Return (x, y) of the center of cell containing provided text 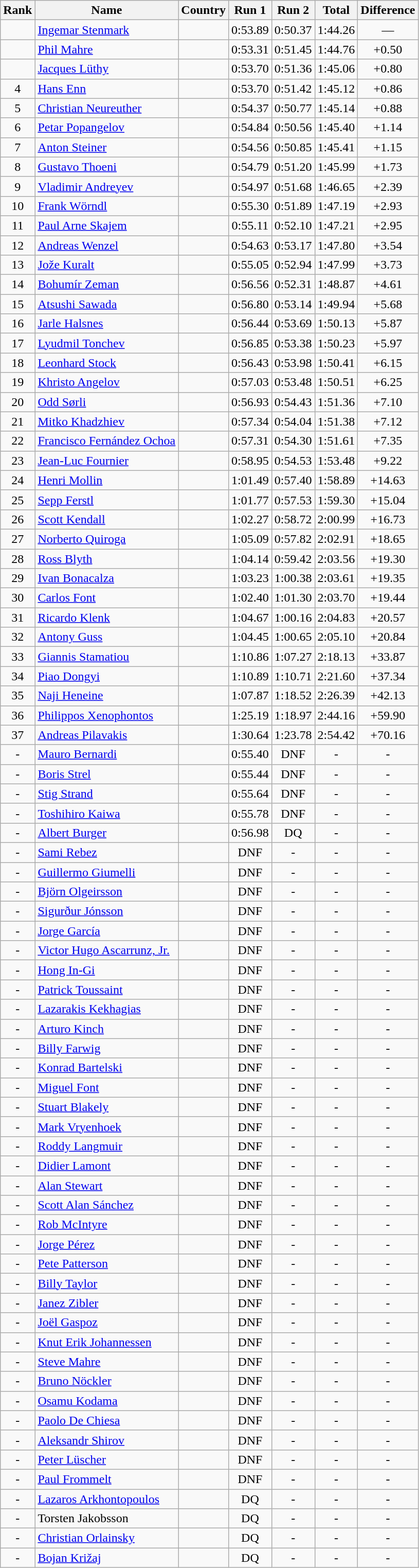
1:45.40 (336, 128)
+1.14 (388, 128)
0:54.79 (250, 167)
1:46.65 (336, 186)
0:53.98 (293, 363)
33 (17, 657)
1:50.23 (336, 343)
Mauro Bernardi (107, 754)
+3.73 (388, 265)
0:58.72 (293, 519)
16 (17, 324)
Anton Steiner (107, 147)
25 (17, 500)
Lazaros Arkhontopoulos (107, 1499)
Andreas Pilavakis (107, 735)
+1.73 (388, 167)
27 (17, 539)
Run 1 (250, 10)
0:51.68 (293, 186)
+2.93 (388, 206)
Mitko Khadzhiev (107, 421)
12 (17, 245)
Ricardo Klenk (107, 618)
0:56.93 (250, 402)
1:51.38 (336, 421)
8 (17, 167)
0:50.85 (293, 147)
+19.35 (388, 578)
1:00.38 (293, 578)
2:44.16 (336, 715)
Jorge Pérez (107, 1244)
1:05.09 (250, 539)
Miguel Font (107, 1087)
+16.73 (388, 519)
Stig Strand (107, 794)
Stuart Blakely (107, 1107)
35 (17, 696)
Sepp Ferstl (107, 500)
— (388, 30)
0:55.44 (250, 774)
Mark Vryenhoek (107, 1126)
Piao Dongyi (107, 676)
Carlos Font (107, 598)
0:51.89 (293, 206)
1:45.12 (336, 89)
1:10.89 (250, 676)
1:02.40 (250, 598)
0:56.85 (250, 343)
Christian Orlainsky (107, 1538)
Albert Burger (107, 833)
Roddy Langmuir (107, 1146)
Sami Rebez (107, 852)
0:55.64 (250, 794)
22 (17, 441)
0:55.30 (250, 206)
+19.44 (388, 598)
20 (17, 402)
Boris Strel (107, 774)
Philippos Xenophontos (107, 715)
0:57.40 (293, 480)
0:51.42 (293, 89)
Khristo Angelov (107, 382)
2:26.39 (336, 696)
1:53.48 (336, 461)
0:55.40 (250, 754)
Bojan Križaj (107, 1558)
Rank (17, 10)
1:02.27 (250, 519)
+9.22 (388, 461)
1:03.23 (250, 578)
30 (17, 598)
Pete Patterson (107, 1264)
15 (17, 304)
1:47.80 (336, 245)
1:07.87 (250, 696)
1:23.78 (293, 735)
23 (17, 461)
+4.61 (388, 285)
1:44.26 (336, 30)
1:18.52 (293, 696)
Aleksandr Shirov (107, 1440)
Ivan Bonacalza (107, 578)
Janez Zibler (107, 1303)
Difference (388, 10)
0:55.78 (250, 813)
36 (17, 715)
Frank Wörndl (107, 206)
0:54.63 (250, 245)
0:57.31 (250, 441)
+1.15 (388, 147)
Knut Erik Johannessen (107, 1342)
0:55.05 (250, 265)
1:04.45 (250, 637)
0:53.14 (293, 304)
Leonhard Stock (107, 363)
1:25.19 (250, 715)
1:50.13 (336, 324)
Billy Taylor (107, 1283)
0:53.69 (293, 324)
13 (17, 265)
0:54.97 (250, 186)
Patrick Toussaint (107, 990)
0:56.56 (250, 285)
Ingemar Stenmark (107, 30)
+20.84 (388, 637)
0:53.89 (250, 30)
17 (17, 343)
4 (17, 89)
0:56.43 (250, 363)
0:58.95 (250, 461)
Odd Sørli (107, 402)
+2.95 (388, 225)
9 (17, 186)
0:53.38 (293, 343)
11 (17, 225)
+7.10 (388, 402)
0:54.56 (250, 147)
Toshihiro Kaiwa (107, 813)
Francisco Fernández Ochoa (107, 441)
+7.12 (388, 421)
1:47.19 (336, 206)
0:50.37 (293, 30)
Joël Gaspoz (107, 1323)
0:56.98 (250, 833)
0:53.48 (293, 382)
0:54.37 (250, 108)
1:58.89 (336, 480)
Giannis Stamatiou (107, 657)
Billy Farwig (107, 1048)
+14.63 (388, 480)
1:51.61 (336, 441)
0:56.44 (250, 324)
1:01.30 (293, 598)
1:10.71 (293, 676)
2:21.60 (336, 676)
Alan Stewart (107, 1185)
0:57.53 (293, 500)
31 (17, 618)
0:51.45 (293, 49)
1:44.76 (336, 49)
+6.15 (388, 363)
+3.54 (388, 245)
32 (17, 637)
0:59.42 (293, 558)
Osamu Kodama (107, 1401)
2:03.70 (336, 598)
Lazarakis Kekhagias (107, 1009)
0:55.11 (250, 225)
0:57.82 (293, 539)
Jorge García (107, 931)
1:00.16 (293, 618)
+5.87 (388, 324)
0:51.36 (293, 69)
Paul Frommelt (107, 1479)
5 (17, 108)
Arturo Kinch (107, 1029)
Paul Arne Skajem (107, 225)
0:51.20 (293, 167)
+59.90 (388, 715)
Jože Kuralt (107, 265)
Name (107, 10)
10 (17, 206)
Scott Kendall (107, 519)
34 (17, 676)
+0.80 (388, 69)
1:18.97 (293, 715)
1:59.30 (336, 500)
1:50.41 (336, 363)
1:51.36 (336, 402)
Jean-Luc Fournier (107, 461)
+5.68 (388, 304)
18 (17, 363)
Jacques Lüthy (107, 69)
Henri Mollin (107, 480)
1:47.99 (336, 265)
Run 2 (293, 10)
Andreas Wenzel (107, 245)
+33.87 (388, 657)
Christian Neureuther (107, 108)
Total (336, 10)
0:54.53 (293, 461)
0:54.04 (293, 421)
+6.25 (388, 382)
1:07.27 (293, 657)
7 (17, 147)
2:00.99 (336, 519)
Petar Popangelov (107, 128)
Phil Mahre (107, 49)
2:05.10 (336, 637)
2:03.61 (336, 578)
1:45.41 (336, 147)
Hans Enn (107, 89)
Hong In-Gi (107, 970)
1:45.06 (336, 69)
0:57.34 (250, 421)
Vladimir Andreyev (107, 186)
Guillermo Giumelli (107, 872)
Scott Alan Sánchez (107, 1205)
Peter Lüscher (107, 1459)
21 (17, 421)
0:50.77 (293, 108)
0:50.56 (293, 128)
+0.88 (388, 108)
37 (17, 735)
0:54.43 (293, 402)
2:03.56 (336, 558)
Gustavo Thoeni (107, 167)
+19.30 (388, 558)
1:01.77 (250, 500)
+20.57 (388, 618)
1:50.51 (336, 382)
+7.35 (388, 441)
0:54.30 (293, 441)
6 (17, 128)
Ross Blyth (107, 558)
2:54.42 (336, 735)
Bruno Nöckler (107, 1381)
24 (17, 480)
1:30.64 (250, 735)
19 (17, 382)
29 (17, 578)
Jarle Halsnes (107, 324)
Sigurður Jónsson (107, 911)
1:48.87 (336, 285)
+42.13 (388, 696)
1:04.14 (250, 558)
Steve Mahre (107, 1362)
0:53.31 (250, 49)
+2.39 (388, 186)
1:01.49 (250, 480)
Victor Hugo Ascarrunz, Jr. (107, 950)
+18.65 (388, 539)
28 (17, 558)
Country (204, 10)
0:57.03 (250, 382)
1:45.99 (336, 167)
1:49.94 (336, 304)
0:53.17 (293, 245)
1:04.67 (250, 618)
Konrad Bartelski (107, 1068)
Didier Lamont (107, 1166)
+15.04 (388, 500)
Torsten Jakobsson (107, 1519)
+0.86 (388, 89)
+0.50 (388, 49)
+70.16 (388, 735)
1:10.86 (250, 657)
1:47.21 (336, 225)
26 (17, 519)
Bohumír Zeman (107, 285)
0:54.84 (250, 128)
+37.34 (388, 676)
Lyudmil Tonchev (107, 343)
Atsushi Sawada (107, 304)
0:52.10 (293, 225)
Naji Heneine (107, 696)
Björn Olgeirsson (107, 892)
0:52.31 (293, 285)
0:56.80 (250, 304)
Norberto Quiroga (107, 539)
2:02.91 (336, 539)
14 (17, 285)
1:00.65 (293, 637)
2:04.83 (336, 618)
Paolo De Chiesa (107, 1420)
1:45.14 (336, 108)
+5.97 (388, 343)
Rob McIntyre (107, 1225)
2:18.13 (336, 657)
0:52.94 (293, 265)
Antony Guss (107, 637)
